Detect which cell encompasses the target text, then output its [X, Y] center coordinate. 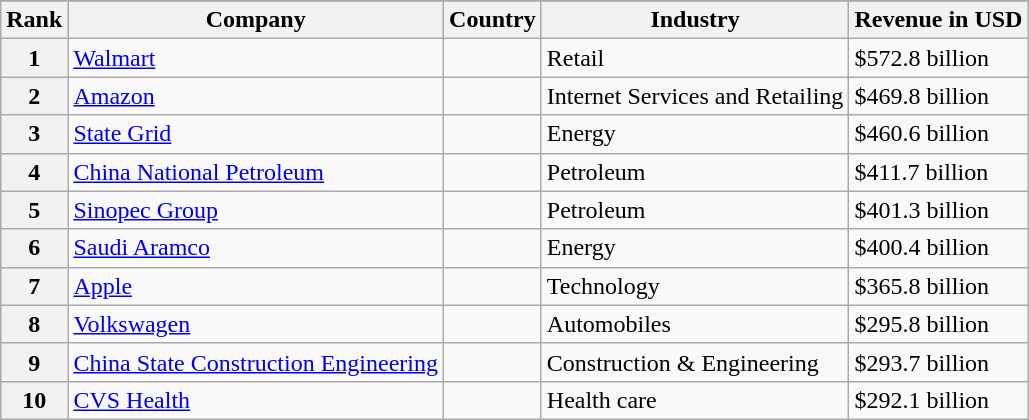
Construction & Engineering [695, 362]
China State Construction Engineering [256, 362]
Country [493, 20]
6 [34, 248]
4 [34, 172]
CVS Health [256, 400]
Apple [256, 286]
$365.8 billion [938, 286]
Internet Services and Retailing [695, 96]
State Grid [256, 134]
Amazon [256, 96]
2 [34, 96]
8 [34, 324]
10 [34, 400]
China National Petroleum [256, 172]
9 [34, 362]
Walmart [256, 58]
Company [256, 20]
Industry [695, 20]
$401.3 billion [938, 210]
Saudi Aramco [256, 248]
$460.6 billion [938, 134]
Health care [695, 400]
Revenue in USD [938, 20]
Volkswagen [256, 324]
Rank [34, 20]
$295.8 billion [938, 324]
$469.8 billion [938, 96]
Retail [695, 58]
5 [34, 210]
$293.7 billion [938, 362]
Sinopec Group [256, 210]
3 [34, 134]
1 [34, 58]
7 [34, 286]
Technology [695, 286]
Automobiles [695, 324]
$292.1 billion [938, 400]
$572.8 billion [938, 58]
$411.7 billion [938, 172]
$400.4 billion [938, 248]
